Identify which cell holds the provided text, then report its (X, Y) central coordinate. 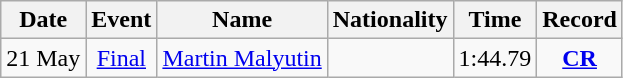
Final (122, 58)
Event (122, 20)
Name (242, 20)
Time (495, 20)
1:44.79 (495, 58)
CR (580, 58)
Record (580, 20)
Nationality (390, 20)
Martin Malyutin (242, 58)
Date (44, 20)
21 May (44, 58)
